From the cell containing the given text, extract its center point as [X, Y] coordinate. 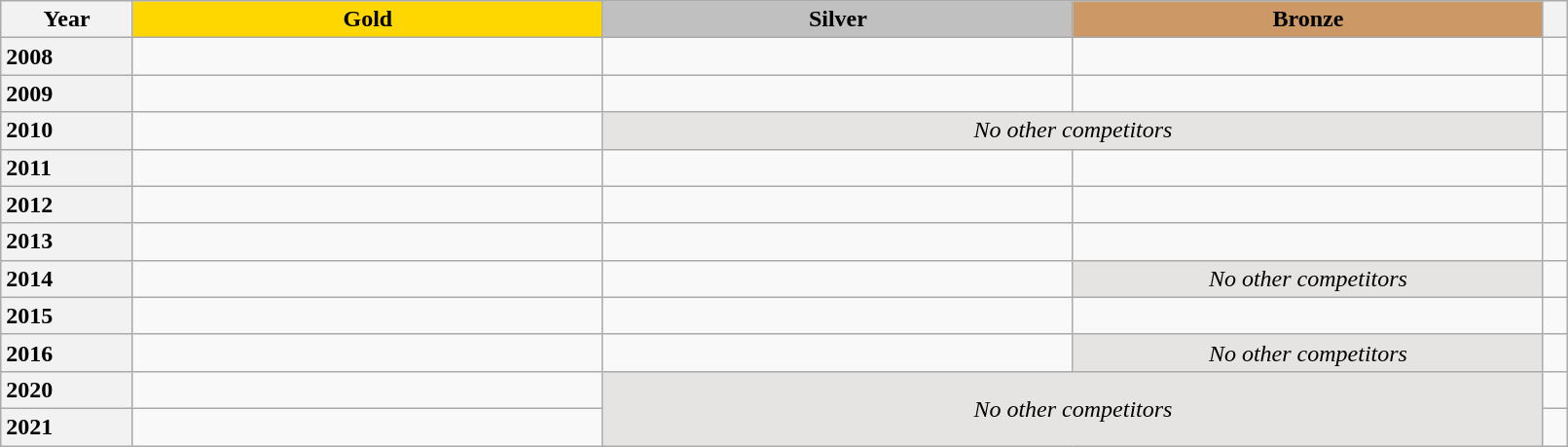
2011 [67, 168]
2009 [67, 93]
Bronze [1308, 19]
2014 [67, 279]
2016 [67, 353]
2010 [67, 130]
Gold [368, 19]
2012 [67, 205]
2020 [67, 390]
2013 [67, 242]
2008 [67, 56]
Silver [837, 19]
2015 [67, 316]
2021 [67, 427]
Year [67, 19]
